Pinpoint the cell where the given text exists, returning its [x, y] midpoint coordinate. 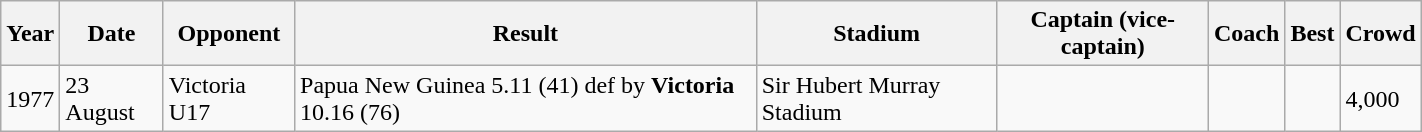
Papua New Guinea 5.11 (41) def by Victoria 10.16 (76) [526, 98]
Date [112, 34]
Crowd [1380, 34]
1977 [30, 98]
Stadium [876, 34]
Sir Hubert Murray Stadium [876, 98]
4,000 [1380, 98]
Captain (vice-captain) [1102, 34]
Coach [1246, 34]
Result [526, 34]
23 August [112, 98]
Opponent [228, 34]
Best [1312, 34]
Victoria U17 [228, 98]
Year [30, 34]
